Capture the cell that displays the provided text and extract its (X, Y) central coordinate. 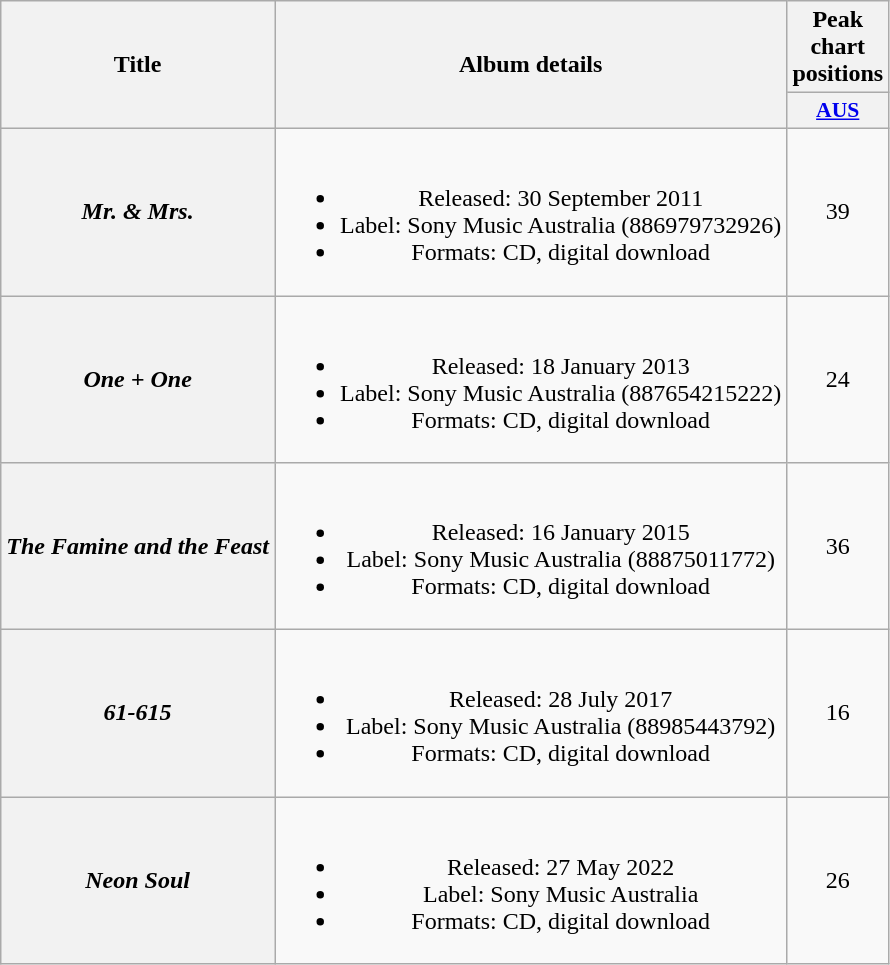
39 (838, 212)
Released: 18 January 2013Label: Sony Music Australia (887654215222)Formats: CD, digital download (530, 380)
Released: 28 July 2017Label: Sony Music Australia (88985443792)Formats: CD, digital download (530, 714)
Released: 27 May 2022Label: Sony Music AustraliaFormats: CD, digital download (530, 880)
Released: 30 September 2011Label: Sony Music Australia (886979732926)Formats: CD, digital download (530, 212)
Title (138, 65)
36 (838, 546)
The Famine and the Feast (138, 546)
61-615 (138, 714)
One + One (138, 380)
24 (838, 380)
Mr. & Mrs. (138, 212)
Released: 16 January 2015Label: Sony Music Australia (88875011772)Formats: CD, digital download (530, 546)
Neon Soul (138, 880)
Album details (530, 65)
Peak chart positions (838, 47)
26 (838, 880)
AUS (838, 111)
16 (838, 714)
